Scan for the cell matching the given text and deliver its (X, Y) coordinate at center. 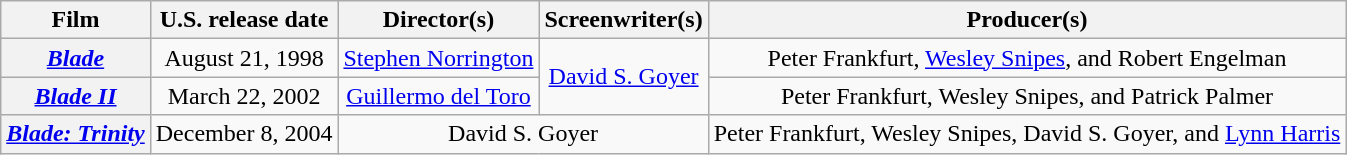
Peter Frankfurt, Wesley Snipes, David S. Goyer, and Lynn Harris (1027, 134)
December 8, 2004 (244, 134)
August 21, 1998 (244, 58)
Director(s) (438, 20)
Producer(s) (1027, 20)
Stephen Norrington (438, 58)
Screenwriter(s) (624, 20)
Blade: Trinity (76, 134)
U.S. release date (244, 20)
Guillermo del Toro (438, 96)
Peter Frankfurt, Wesley Snipes, and Robert Engelman (1027, 58)
Blade II (76, 96)
Peter Frankfurt, Wesley Snipes, and Patrick Palmer (1027, 96)
Film (76, 20)
March 22, 2002 (244, 96)
Blade (76, 58)
